Scan for the cell matching the given text and deliver its (x, y) coordinate at center. 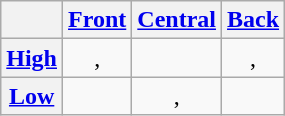
Front (98, 20)
High (32, 58)
Central (177, 20)
Low (32, 96)
Back (254, 20)
